Find where the given text appears and provide that cell's center as (X, Y) coordinate. 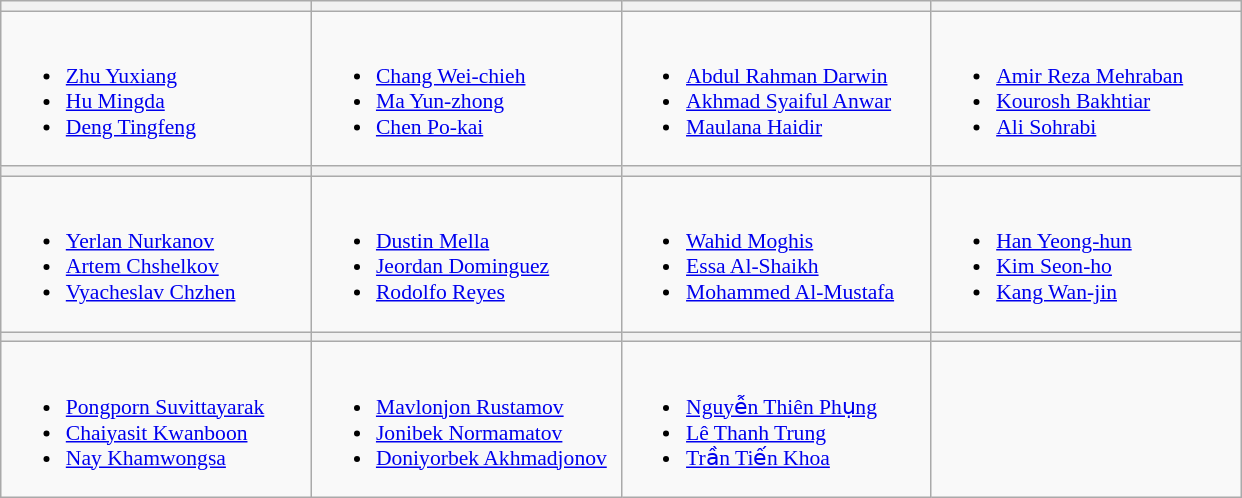
Dustin MellaJeordan DominguezRodolfo Reyes (466, 254)
Amir Reza MehrabanKourosh BakhtiarAli Sohrabi (1086, 88)
Pongporn SuvittayarakChaiyasit KwanboonNay Khamwongsa (156, 420)
Nguyễn Thiên PhụngLê Thanh TrungTrần Tiến Khoa (776, 420)
Yerlan NurkanovArtem ChshelkovVyacheslav Chzhen (156, 254)
Abdul Rahman DarwinAkhmad Syaiful AnwarMaulana Haidir (776, 88)
Wahid MoghisEssa Al-ShaikhMohammed Al-Mustafa (776, 254)
Han Yeong-hunKim Seon-hoKang Wan-jin (1086, 254)
Zhu YuxiangHu MingdaDeng Tingfeng (156, 88)
Mavlonjon RustamovJonibek NormamatovDoniyorbek Akhmadjonov (466, 420)
Chang Wei-chiehMa Yun-zhongChen Po-kai (466, 88)
